Return the [x, y] coordinate for the center point of the cell that contains the specified text.  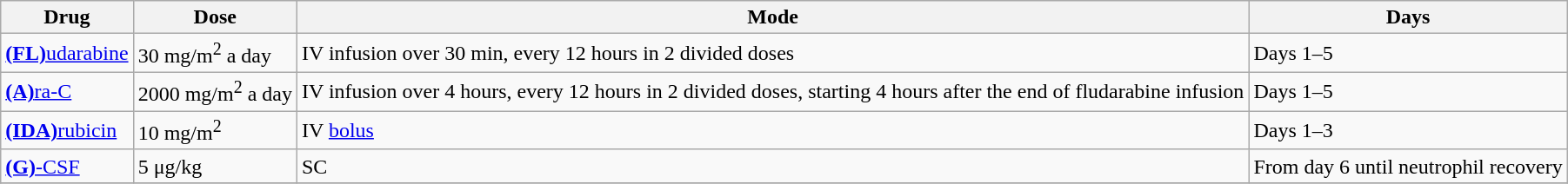
IV infusion over 4 hours, every 12 hours in 2 divided doses, starting 4 hours after the end of fludarabine infusion [772, 92]
SC [772, 166]
Dose [215, 17]
Drug [67, 17]
Mode [772, 17]
Days 1–3 [1408, 130]
30 mg/m2 a day [215, 54]
(IDA)rubicin [67, 130]
5 μg/kg [215, 166]
(G)-CSF [67, 166]
(A)ra-C [67, 92]
Days [1408, 17]
10 mg/m2 [215, 130]
(FL)udarabine [67, 54]
IV bolus [772, 130]
IV infusion over 30 min, every 12 hours in 2 divided doses [772, 54]
2000 mg/m2 a day [215, 92]
From day 6 until neutrophil recovery [1408, 166]
